For the text-containing cell, return its midpoint in [X, Y] coordinate format. 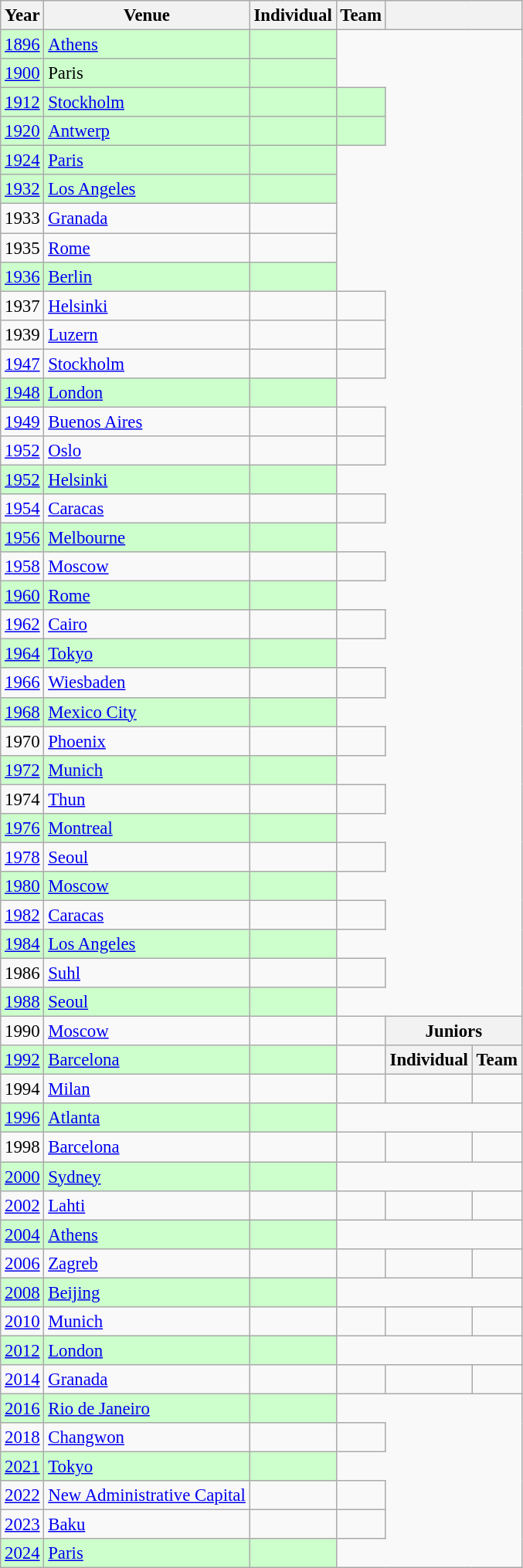
1966 [22, 683]
Melbourne [147, 538]
2024 [22, 1553]
1949 [22, 422]
Buenos Aires [147, 422]
1970 [22, 741]
1939 [22, 334]
2002 [22, 1205]
Lahti [147, 1205]
1896 [22, 45]
1900 [22, 73]
1982 [22, 915]
Thun [147, 799]
2023 [22, 1525]
Mexico City [147, 712]
1912 [22, 103]
1978 [22, 857]
1924 [22, 161]
Beijing [147, 1292]
2006 [22, 1263]
1948 [22, 393]
Rio de Janeiro [147, 1408]
1986 [22, 974]
Wiesbaden [147, 683]
1992 [22, 1060]
Cairo [147, 625]
Year [22, 15]
Luzern [147, 334]
Venue [147, 15]
2018 [22, 1438]
Suhl [147, 974]
1920 [22, 131]
2000 [22, 1177]
1933 [22, 218]
Sydney [147, 1177]
Juniors [453, 1031]
Antwerp [147, 131]
2014 [22, 1380]
Zagreb [147, 1263]
2004 [22, 1234]
1968 [22, 712]
2008 [22, 1292]
1936 [22, 276]
New Administrative Capital [147, 1495]
2021 [22, 1467]
1972 [22, 770]
1990 [22, 1031]
Milan [147, 1089]
1984 [22, 944]
1974 [22, 799]
1958 [22, 567]
1964 [22, 654]
1980 [22, 886]
1960 [22, 596]
1932 [22, 189]
1998 [22, 1147]
1954 [22, 509]
1956 [22, 538]
1994 [22, 1089]
Changwon [147, 1438]
Montreal [147, 828]
Oslo [147, 451]
1935 [22, 248]
Berlin [147, 276]
1976 [22, 828]
2012 [22, 1350]
1962 [22, 625]
2022 [22, 1495]
1996 [22, 1119]
2010 [22, 1322]
Atlanta [147, 1119]
Phoenix [147, 741]
1988 [22, 1002]
1947 [22, 364]
Baku [147, 1525]
2016 [22, 1408]
1937 [22, 306]
